Extract the [x, y] coordinate from the center of the cell holding the provided text.  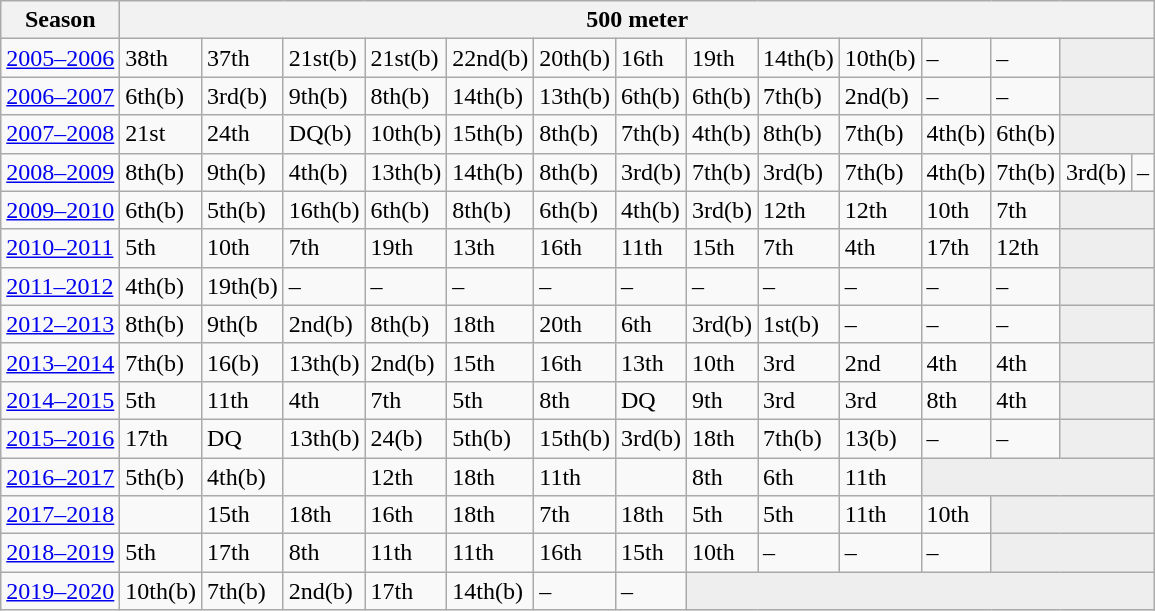
21st [161, 134]
13(b) [880, 438]
37th [243, 58]
16th(b) [324, 210]
9th(b [243, 324]
2010–2011 [60, 248]
Season [60, 20]
2014–2015 [60, 400]
2008–2009 [60, 172]
DQ(b) [324, 134]
2013–2014 [60, 362]
19th(b) [243, 286]
1st(b) [799, 324]
2005–2006 [60, 58]
9th [722, 400]
2009–2010 [60, 210]
2007–2008 [60, 134]
2018–2019 [60, 553]
2012–2013 [60, 324]
38th [161, 58]
16(b) [243, 362]
2017–2018 [60, 515]
2019–2020 [60, 591]
2nd [880, 362]
2006–2007 [60, 96]
2015–2016 [60, 438]
24th [243, 134]
22nd(b) [490, 58]
500 meter [638, 20]
20th [575, 324]
2011–2012 [60, 286]
24(b) [406, 438]
2016–2017 [60, 477]
20th(b) [575, 58]
